Determine the [X, Y] coordinate at the center of the cell enclosing the given text.  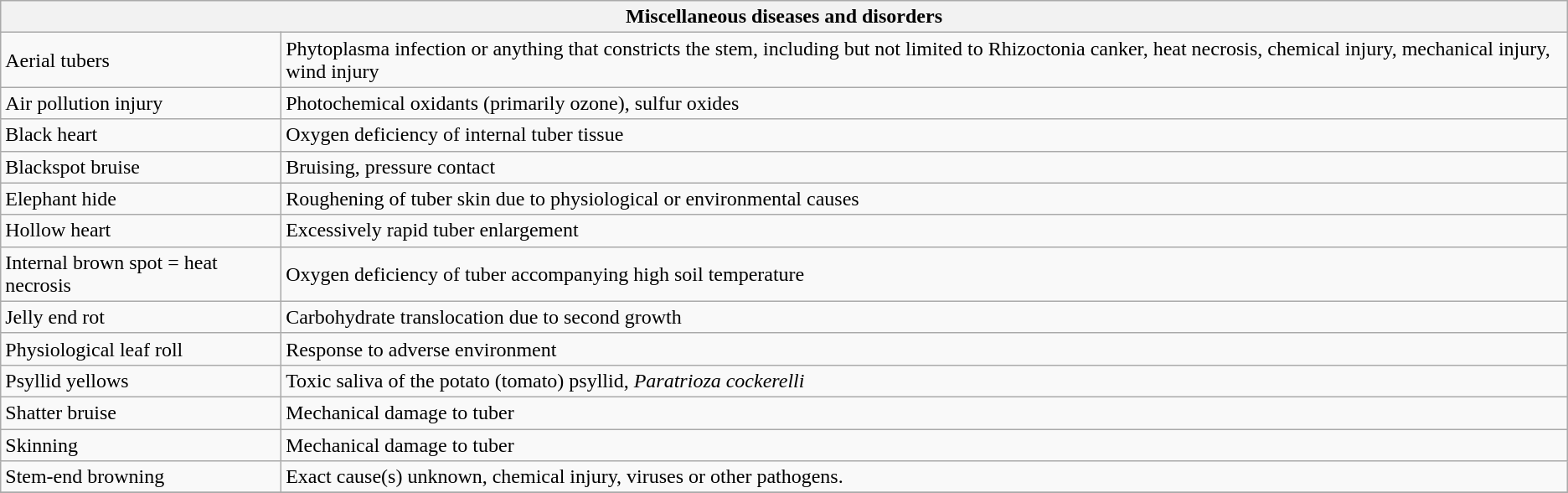
Jelly end rot [141, 317]
Excessively rapid tuber enlargement [925, 231]
Exact cause(s) unknown, chemical injury, viruses or other pathogens. [925, 477]
Roughening of tuber skin due to physiological or environmental causes [925, 199]
Internal brown spot = heat necrosis [141, 273]
Carbohydrate translocation due to second growth [925, 317]
Shatter bruise [141, 413]
Physiological leaf roll [141, 349]
Blackspot bruise [141, 167]
Response to adverse environment [925, 349]
Bruising, pressure contact [925, 167]
Miscellaneous diseases and disorders [784, 17]
Photochemical oxidants (primarily ozone), sulfur oxides [925, 103]
Aerial tubers [141, 60]
Hollow heart [141, 231]
Stem-end browning [141, 477]
Oxygen deficiency of tuber accompanying high soil temperature [925, 273]
Skinning [141, 445]
Elephant hide [141, 199]
Air pollution injury [141, 103]
Oxygen deficiency of internal tuber tissue [925, 135]
Toxic saliva of the potato (tomato) psyllid, Paratrioza cockerelli [925, 381]
Black heart [141, 135]
Psyllid yellows [141, 381]
